Pinpoint the cell where the given text exists, returning its [X, Y] midpoint coordinate. 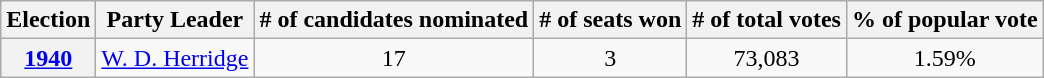
# of candidates nominated [394, 20]
17 [394, 58]
W. D. Herridge [175, 58]
1.59% [944, 58]
# of total votes [767, 20]
3 [610, 58]
% of popular vote [944, 20]
# of seats won [610, 20]
73,083 [767, 58]
Party Leader [175, 20]
Election [48, 20]
1940 [48, 58]
